Return [X, Y] of the center of cell containing provided text 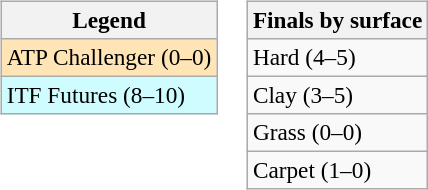
Finals by surface [337, 20]
ITF Futures (8–10) [108, 95]
Legend [108, 20]
Carpet (1–0) [337, 171]
Hard (4–5) [337, 57]
ATP Challenger (0–0) [108, 57]
Grass (0–0) [337, 133]
Clay (3–5) [337, 95]
